Search for the cell housing the specified text and yield its (X, Y) center coordinate. 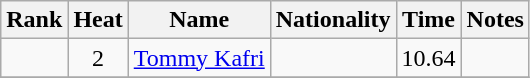
Name (199, 20)
Nationality (333, 20)
Rank (34, 20)
Tommy Kafri (199, 58)
Time (428, 20)
Heat (98, 20)
Notes (495, 20)
10.64 (428, 58)
2 (98, 58)
